Capture the cell that displays the provided text and extract its [X, Y] central coordinate. 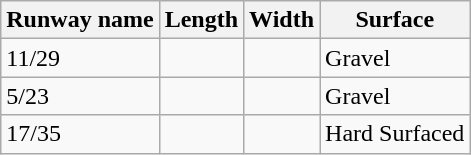
5/23 [80, 96]
11/29 [80, 58]
Hard Surfaced [395, 134]
Runway name [80, 20]
17/35 [80, 134]
Surface [395, 20]
Width [282, 20]
Length [201, 20]
